Determine the (x, y) coordinate at the center of the cell enclosing the given text.  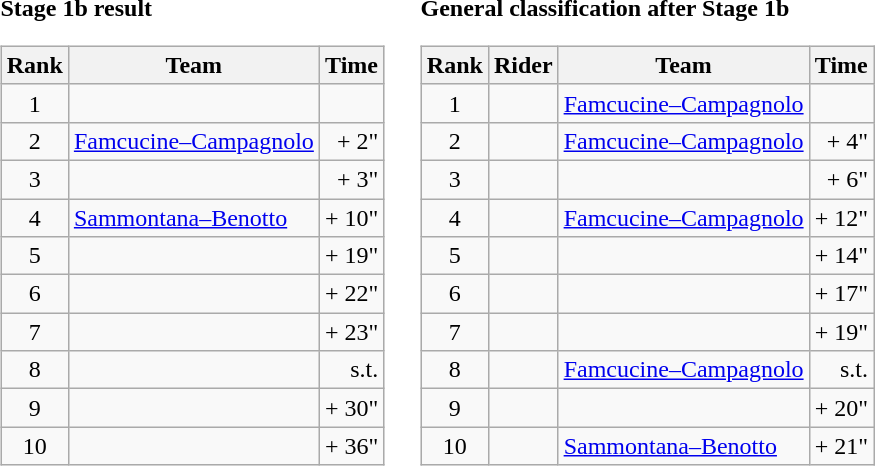
+ 30" (351, 408)
+ 36" (351, 446)
+ 12" (841, 217)
Rider (523, 65)
+ 14" (841, 256)
+ 3" (351, 179)
+ 20" (841, 408)
+ 17" (841, 294)
+ 2" (351, 141)
+ 21" (841, 446)
+ 23" (351, 332)
+ 4" (841, 141)
+ 6" (841, 179)
+ 10" (351, 217)
+ 22" (351, 294)
